Determine the (X, Y) coordinate at the center of the cell enclosing the given text.  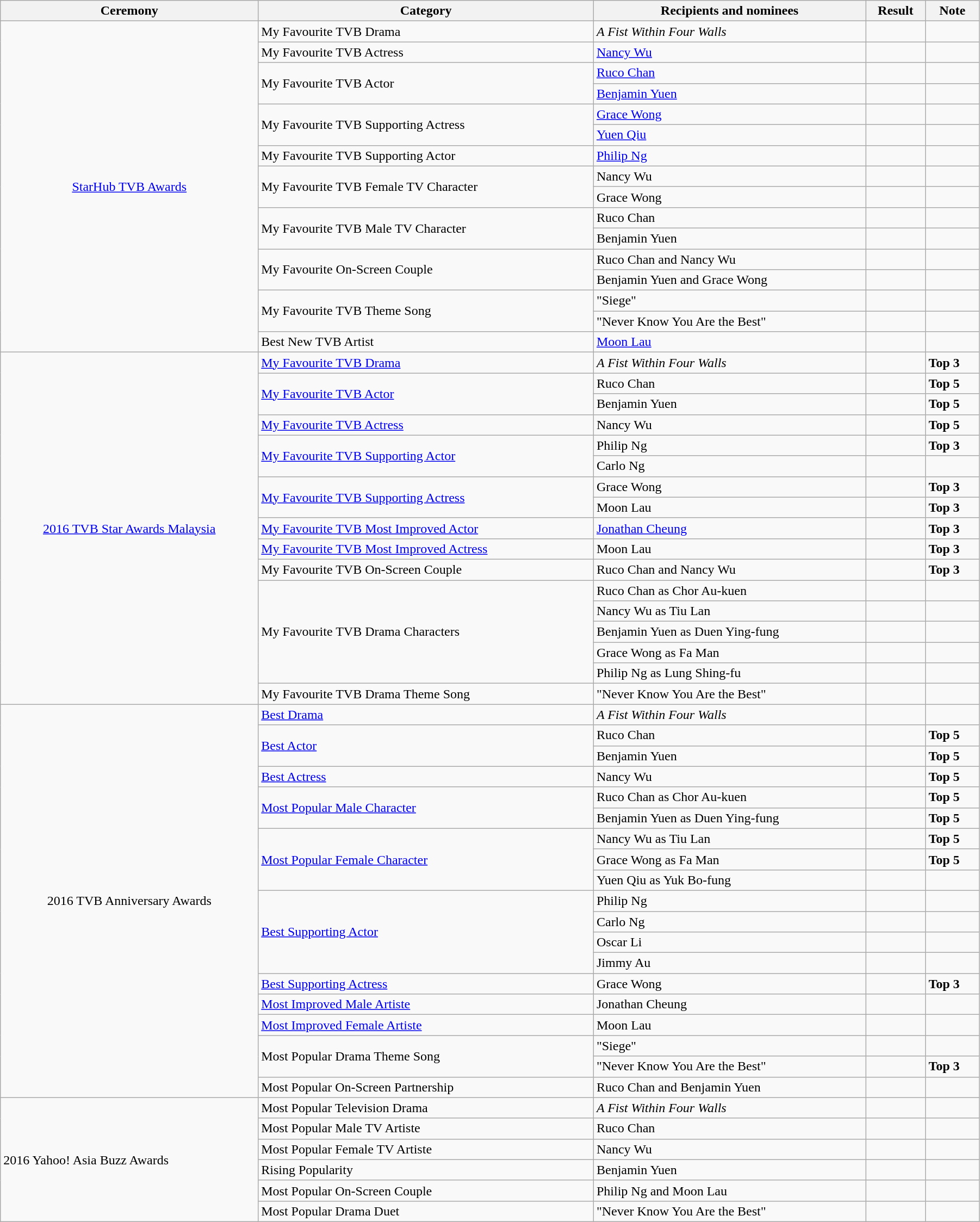
My Favourite On-Screen Couple (426, 270)
2016 TVB Anniversary Awards (129, 901)
Recipients and nominees (729, 11)
Most Popular Male Character (426, 808)
My Favourite TVB Female TV Character (426, 187)
Best Actor (426, 746)
Yuen Qiu as Yuk Bo-fung (729, 880)
Jimmy Au (729, 963)
Note (953, 11)
My Favourite TVB Theme Song (426, 311)
Rising Popularity (426, 1170)
Benjamin Yuen and Grace Wong (729, 280)
Most Popular Male TV Artiste (426, 1128)
My Favourite TVB Drama Characters (426, 631)
Philip Ng as Lung Shing-fu (729, 673)
Best Actress (426, 777)
Best Drama (426, 715)
Most Popular Drama Theme Song (426, 1056)
My Favourite TVB Most Improved Actor (426, 528)
My Favourite TVB On-Screen Couple (426, 569)
Best Supporting Actress (426, 984)
Yuen Qiu (729, 135)
Ceremony (129, 11)
Philip Ng and Moon Lau (729, 1190)
2016 Yahoo! Asia Buzz Awards (129, 1159)
Most Popular Drama Duet (426, 1211)
Most Popular Female Character (426, 859)
Category (426, 11)
2016 TVB Star Awards Malaysia (129, 529)
StarHub TVB Awards (129, 187)
Best Supporting Actor (426, 932)
Ruco Chan and Benjamin Yuen (729, 1087)
My Favourite TVB Most Improved Actress (426, 549)
Oscar Li (729, 942)
Best New TVB Artist (426, 342)
Most Popular Female TV Artiste (426, 1149)
Most Popular Television Drama (426, 1108)
Most Improved Female Artiste (426, 1025)
Most Popular On-Screen Partnership (426, 1087)
My Favourite TVB Drama Theme Song (426, 694)
Result (896, 11)
My Favourite TVB Male TV Character (426, 228)
Most Improved Male Artiste (426, 1004)
Most Popular On-Screen Couple (426, 1190)
